Provide the (x, y) coordinate of the cell's center where the given text is located.  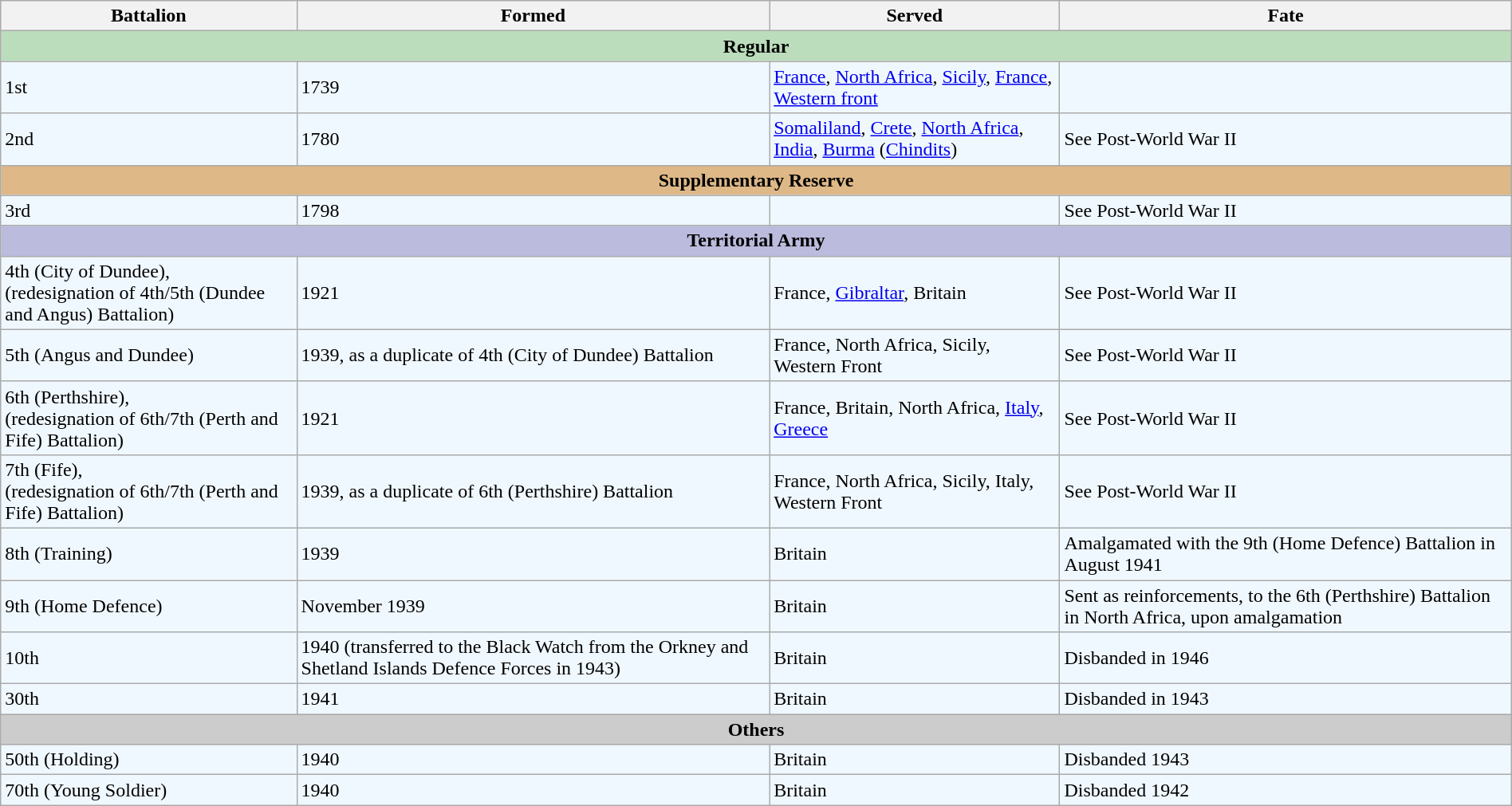
8th (Training) (148, 553)
France, North Africa, Sicily, France, Western front (915, 88)
10th (148, 659)
1939 (533, 553)
5th (Angus and Dundee) (148, 356)
Disbanded in 1943 (1286, 699)
France, Gibraltar, Britain (915, 293)
1939, as a duplicate of 6th (Perthshire) Battalion (533, 491)
Supplementary Reserve (756, 180)
7th (Fife), (redesignation of 6th/7th (Perth and Fife) Battalion) (148, 491)
1st (148, 88)
Fate (1286, 16)
Served (915, 16)
6th (Perthshire), (redesignation of 6th/7th (Perth and Fife) Battalion) (148, 418)
70th (Young Soldier) (148, 790)
Amalgamated with the 9th (Home Defence) Battalion in August 1941 (1286, 553)
30th (148, 699)
France, Britain, North Africa, Italy, Greece (915, 418)
Battalion (148, 16)
Disbanded 1942 (1286, 790)
Disbanded in 1946 (1286, 659)
1798 (533, 210)
1780 (533, 139)
1739 (533, 88)
Regular (756, 46)
4th (City of Dundee), (redesignation of 4th/5th (Dundee and Angus) Battalion) (148, 293)
Formed (533, 16)
Others (756, 729)
Somaliland, Crete, North Africa, India, Burma (Chindits) (915, 139)
1940 (transferred to the Black Watch from the Orkney and Shetland Islands Defence Forces in 1943) (533, 659)
Disbanded 1943 (1286, 760)
50th (Holding) (148, 760)
3rd (148, 210)
France, North Africa, Sicily, Italy, Western Front (915, 491)
France, North Africa, Sicily, Western Front (915, 356)
9th (Home Defence) (148, 606)
November 1939 (533, 606)
2nd (148, 139)
Sent as reinforcements, to the 6th (Perthshire) Battalion in North Africa, upon amalgamation (1286, 606)
Territorial Army (756, 241)
1941 (533, 699)
1939, as a duplicate of 4th (City of Dundee) Battalion (533, 356)
